Output the [X, Y] coordinate of the center of the cell containing the given text.  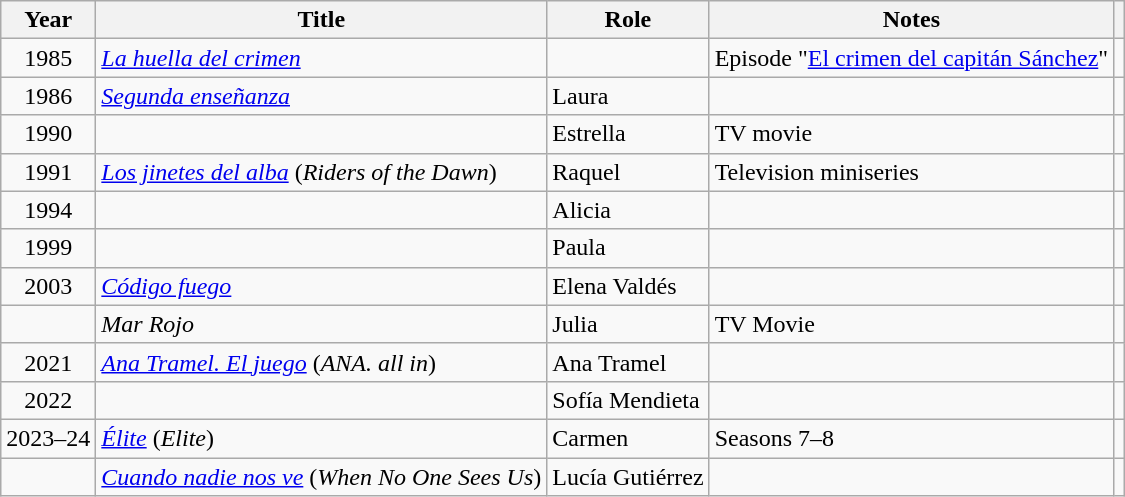
1991 [48, 172]
Title [322, 20]
Julia [628, 324]
Paula [628, 248]
Sofía Mendieta [628, 400]
Raquel [628, 172]
1985 [48, 58]
TV movie [912, 134]
Role [628, 20]
2022 [48, 400]
Notes [912, 20]
Year [48, 20]
1990 [48, 134]
1999 [48, 248]
Laura [628, 96]
Estrella [628, 134]
La huella del crimen [322, 58]
Ana Tramel. El juego (ANA. all in) [322, 362]
Episode "El crimen del capitán Sánchez" [912, 58]
Mar Rojo [322, 324]
Élite (Elite) [322, 438]
2023–24 [48, 438]
Elena Valdés [628, 286]
Television miniseries [912, 172]
Los jinetes del alba (Riders of the Dawn) [322, 172]
Lucía Gutiérrez [628, 477]
Segunda enseñanza [322, 96]
Seasons 7–8 [912, 438]
Alicia [628, 210]
1986 [48, 96]
Ana Tramel [628, 362]
Código fuego [322, 286]
2021 [48, 362]
Carmen [628, 438]
Cuando nadie nos ve (When No One Sees Us) [322, 477]
2003 [48, 286]
1994 [48, 210]
TV Movie [912, 324]
